For the text-containing cell, return its midpoint in [X, Y] coordinate format. 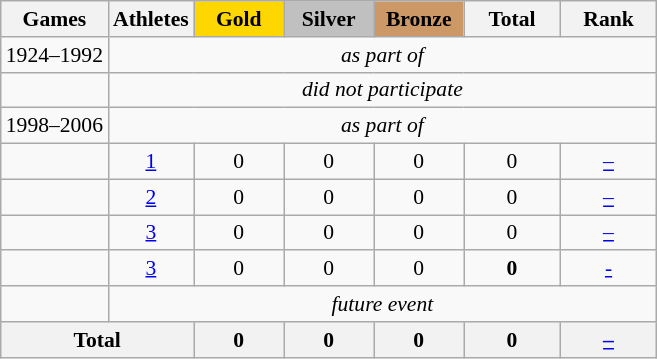
Gold [239, 19]
Athletes [151, 19]
1 [151, 162]
Games [54, 19]
Bronze [419, 19]
1998–2006 [54, 126]
did not participate [382, 90]
future event [382, 304]
1924–1992 [54, 55]
Rank [608, 19]
Silver [329, 19]
2 [151, 197]
- [608, 269]
